Determine the (x, y) coordinate at the center of the cell enclosing the given text.  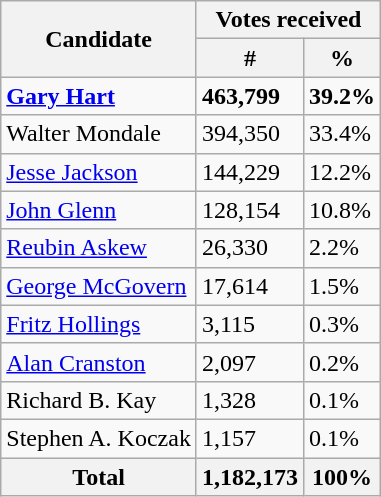
Gary Hart (99, 96)
12.2% (342, 172)
17,614 (250, 286)
George McGovern (99, 286)
144,229 (250, 172)
1.5% (342, 286)
Richard B. Kay (99, 400)
Votes received (288, 20)
Total (99, 477)
0.3% (342, 324)
463,799 (250, 96)
26,330 (250, 248)
33.4% (342, 134)
2.2% (342, 248)
Candidate (99, 39)
# (250, 58)
Jesse Jackson (99, 172)
39.2% (342, 96)
1,157 (250, 438)
% (342, 58)
Stephen A. Koczak (99, 438)
10.8% (342, 210)
128,154 (250, 210)
394,350 (250, 134)
John Glenn (99, 210)
2,097 (250, 362)
Alan Cranston (99, 362)
1,182,173 (250, 477)
100% (342, 477)
1,328 (250, 400)
3,115 (250, 324)
Reubin Askew (99, 248)
Fritz Hollings (99, 324)
0.2% (342, 362)
Walter Mondale (99, 134)
